Identify which cell holds the provided text, then report its [X, Y] central coordinate. 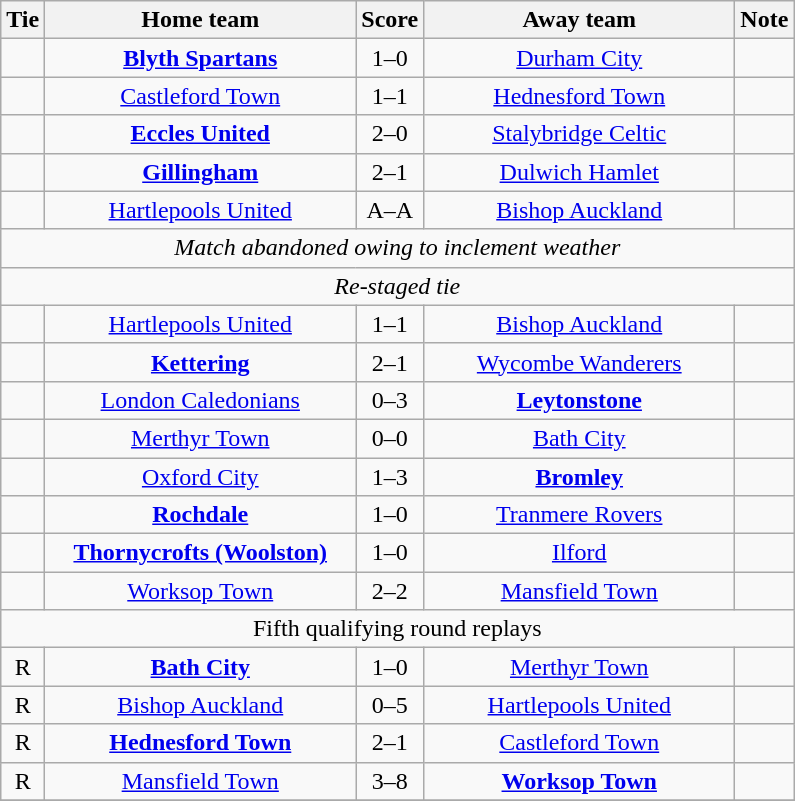
Dulwich Hamlet [580, 172]
Match abandoned owing to inclement weather [398, 248]
Tie [23, 20]
Thornycrofts (Woolston) [200, 553]
Rochdale [200, 515]
Ilford [580, 553]
Re-staged tie [398, 286]
Durham City [580, 58]
Oxford City [200, 477]
Eccles United [200, 134]
3–8 [390, 781]
Wycombe Wanderers [580, 362]
2–0 [390, 134]
1–3 [390, 477]
Away team [580, 20]
Note [764, 20]
0–3 [390, 400]
0–0 [390, 438]
London Caledonians [200, 400]
Leytonstone [580, 400]
Stalybridge Celtic [580, 134]
Kettering [200, 362]
Fifth qualifying round replays [398, 629]
Bromley [580, 477]
A–A [390, 210]
Gillingham [200, 172]
Tranmere Rovers [580, 515]
2–2 [390, 591]
0–5 [390, 705]
Blyth Spartans [200, 58]
Home team [200, 20]
Score [390, 20]
